Locate the cell with the specified text and output its [x, y] center coordinate. 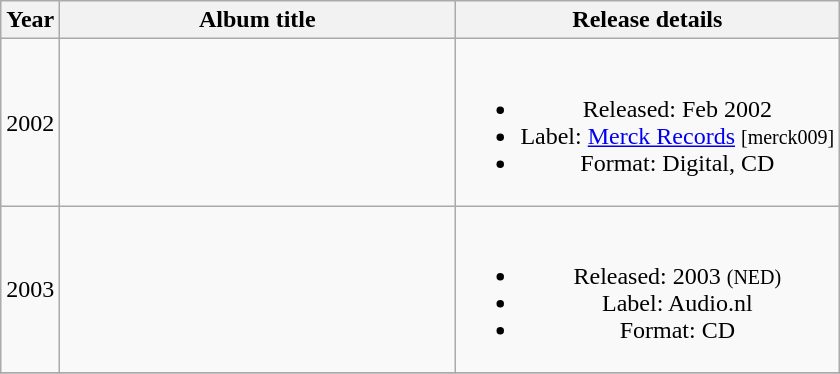
Release details [648, 20]
Released: Feb 2002Label: Merck Records [merck009]Format: Digital, CD [648, 122]
Year [30, 20]
Album title [258, 20]
2003 [30, 290]
2002 [30, 122]
Released: 2003 (NED)Label: Audio.nlFormat: CD [648, 290]
